Identify which cell holds the provided text, then report its (X, Y) central coordinate. 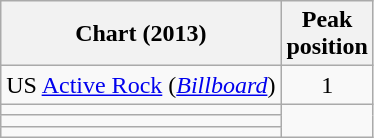
US Active Rock (Billboard) (141, 85)
Chart (2013) (141, 34)
Peakposition (327, 34)
1 (327, 85)
